Identify which cell holds the provided text, then report its (x, y) central coordinate. 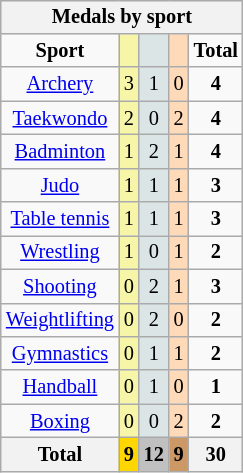
Shooting (60, 286)
Taekwondo (60, 118)
Sport (60, 51)
Gymnastics (60, 354)
Wrestling (60, 253)
Medals by sport (122, 17)
Boxing (60, 421)
Judo (60, 185)
Badminton (60, 152)
30 (216, 455)
12 (154, 455)
Archery (60, 84)
Weightlifting (60, 320)
Handball (60, 387)
Table tennis (60, 219)
